Return [x, y] of the center of cell containing provided text 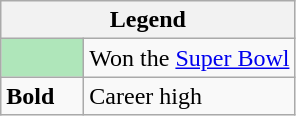
Legend [148, 20]
Bold [42, 96]
Won the Super Bowl [190, 58]
Career high [190, 96]
